Find where the given text appears and provide that cell's center as (X, Y) coordinate. 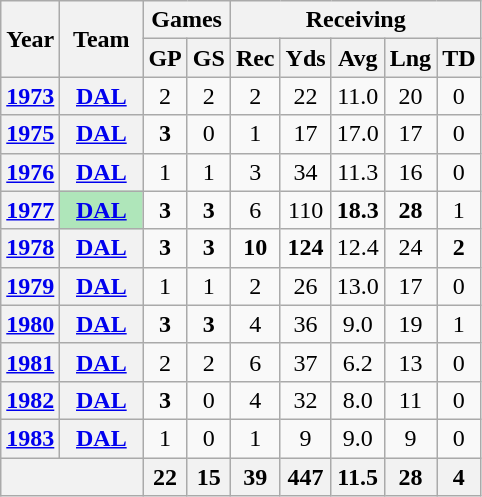
34 (306, 172)
36 (306, 324)
12.4 (358, 248)
Lng (410, 58)
Yds (306, 58)
1982 (30, 400)
32 (306, 400)
16 (410, 172)
447 (306, 477)
11.5 (358, 477)
13.0 (358, 286)
26 (306, 286)
37 (306, 362)
6.2 (358, 362)
10 (255, 248)
Receiving (356, 20)
124 (306, 248)
1976 (30, 172)
Rec (255, 58)
19 (410, 324)
11.3 (358, 172)
13 (410, 362)
Avg (358, 58)
20 (410, 96)
8.0 (358, 400)
110 (306, 210)
Year (30, 39)
17.0 (358, 134)
39 (255, 477)
GP (165, 58)
1981 (30, 362)
1975 (30, 134)
1980 (30, 324)
1973 (30, 96)
Games (186, 20)
11.0 (358, 96)
1983 (30, 438)
15 (208, 477)
GS (208, 58)
1979 (30, 286)
TD (459, 58)
11 (410, 400)
24 (410, 248)
1978 (30, 248)
1977 (30, 210)
Team (102, 39)
18.3 (358, 210)
